Search for the cell housing the specified text and yield its (x, y) center coordinate. 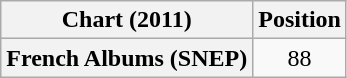
Chart (2011) (127, 20)
88 (300, 58)
French Albums (SNEP) (127, 58)
Position (300, 20)
